Locate the cell with the specified text and output its [x, y] center coordinate. 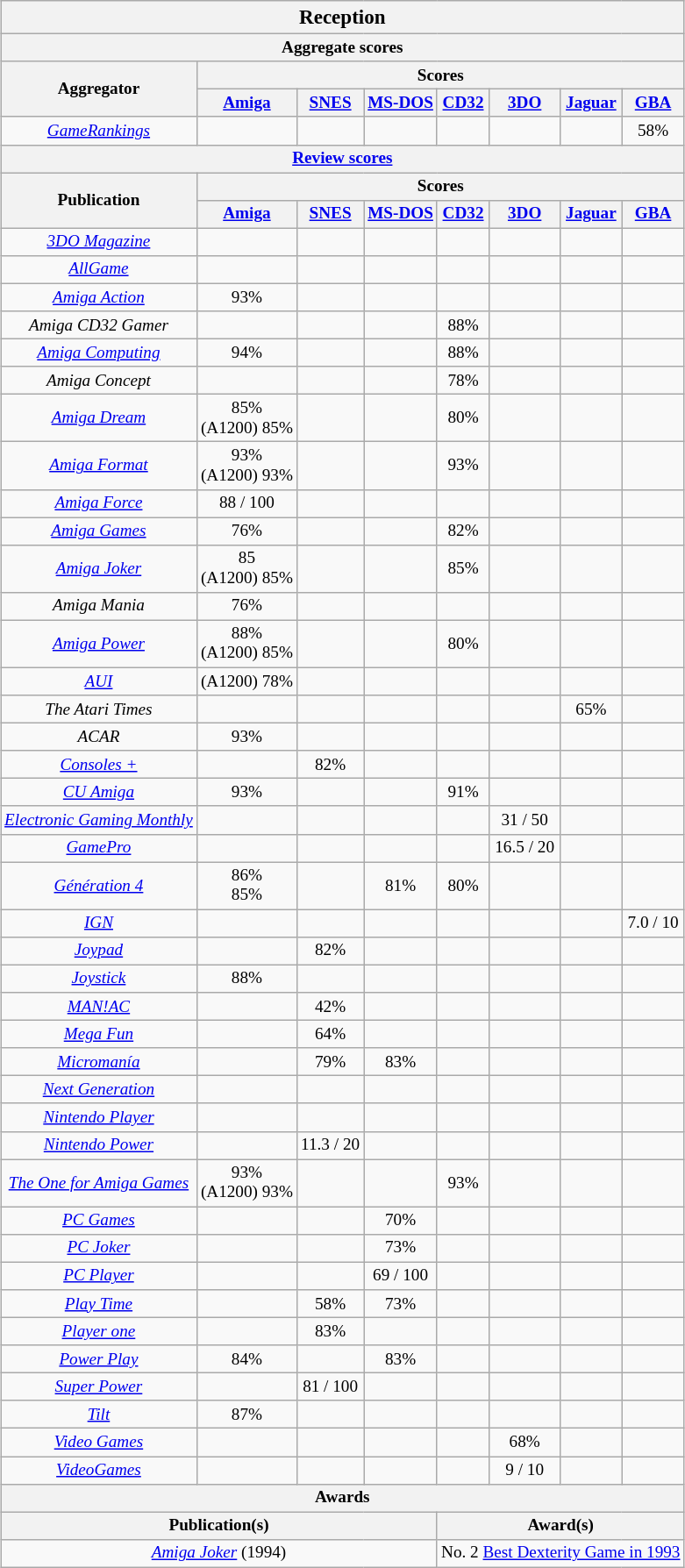
Amiga Joker [99, 568]
Aggregate scores [343, 47]
Video Games [99, 1443]
85% [463, 568]
Next Generation [99, 1090]
PC Games [99, 1221]
9 / 10 [524, 1471]
78% [463, 381]
Reception [343, 18]
Micromanía [99, 1062]
70% [401, 1221]
GameRankings [99, 131]
94% [246, 353]
68% [524, 1443]
81% [401, 886]
ACAR [99, 738]
87% [246, 1415]
Publication(s) [219, 1526]
Tilt [99, 1415]
Electronic Gaming Monthly [99, 820]
16.5 / 20 [524, 848]
IGN [99, 923]
3DO Magazine [99, 242]
Awards [343, 1498]
81 / 100 [331, 1387]
Joystick [99, 979]
VideoGames [99, 1471]
PC Player [99, 1276]
Amiga Mania [99, 606]
Amiga Games [99, 531]
Amiga Action [99, 297]
AllGame [99, 270]
85%(A1200) 85% [246, 418]
Review scores [343, 159]
CU Amiga [99, 793]
69 / 100 [401, 1276]
64% [331, 1034]
(A1200) 78% [246, 681]
Joypad [99, 951]
Mega Fun [99, 1034]
Amiga Format [99, 466]
Super Power [99, 1387]
The Atari Times [99, 709]
Amiga Concept [99, 381]
88%(A1200) 85% [246, 644]
11.3 / 20 [331, 1145]
MAN!AC [99, 1007]
Power Play [99, 1359]
Play Time [99, 1304]
79% [331, 1062]
AUI [99, 681]
84% [246, 1359]
65% [591, 709]
Amiga Power [99, 644]
Amiga Dream [99, 418]
7.0 / 10 [653, 923]
Player one [99, 1331]
85(A1200) 85% [246, 568]
Nintendo Player [99, 1117]
Amiga Force [99, 503]
31 / 50 [524, 820]
91% [463, 793]
88 / 100 [246, 503]
42% [331, 1007]
The One for Amiga Games [99, 1183]
No. 2 Best Dexterity Game in 1993 [560, 1553]
PC Joker [99, 1248]
Consoles + [99, 765]
Nintendo Power [99, 1145]
Amiga Joker (1994) [219, 1553]
GamePro [99, 848]
Amiga CD32 Gamer [99, 325]
86%85% [246, 886]
Publication [99, 200]
Aggregator [99, 89]
Génération 4 [99, 886]
Amiga Computing [99, 353]
Award(s) [560, 1526]
